Detect which cell encompasses the target text, then output its (X, Y) center coordinate. 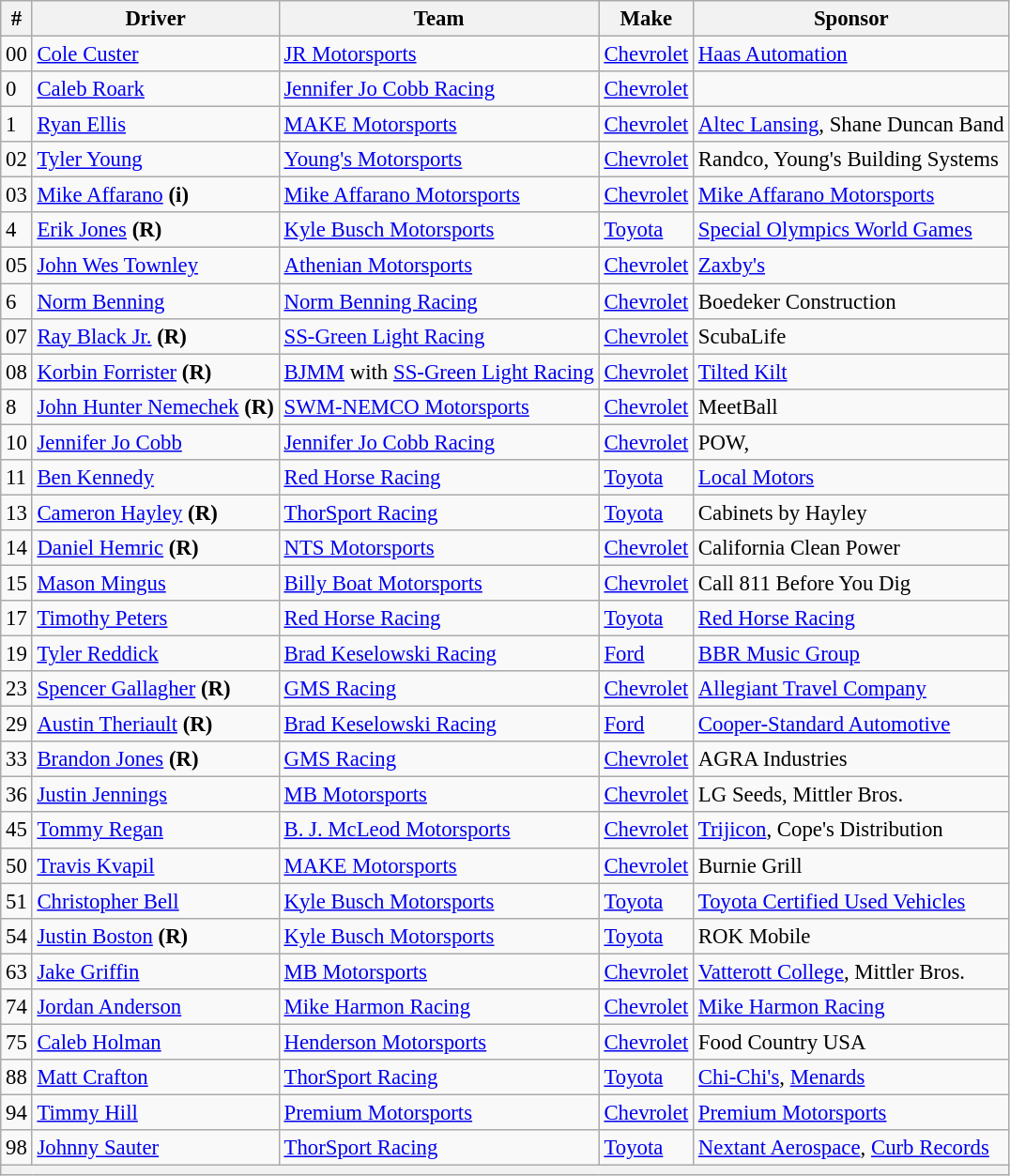
8 (17, 406)
1 (17, 125)
Burnie Grill (851, 865)
LG Seeds, Mittler Bros. (851, 795)
Ben Kennedy (156, 478)
Vatterott College, Mittler Bros. (851, 971)
B. J. McLeod Motorsports (439, 831)
Caleb Roark (156, 89)
Austin Theriault (R) (156, 725)
29 (17, 725)
54 (17, 936)
Make (646, 19)
Local Motors (851, 478)
Justin Boston (R) (156, 936)
POW, (851, 442)
Travis Kvapil (156, 865)
Justin Jennings (156, 795)
08 (17, 372)
Billy Boat Motorsports (439, 583)
Special Olympics World Games (851, 230)
NTS Motorsports (439, 548)
Timothy Peters (156, 619)
Nextant Aerospace, Curb Records (851, 1148)
Matt Crafton (156, 1077)
33 (17, 759)
Daniel Hemric (R) (156, 548)
Randco, Young's Building Systems (851, 160)
36 (17, 795)
23 (17, 689)
19 (17, 654)
10 (17, 442)
13 (17, 512)
Jordan Anderson (156, 1007)
California Clean Power (851, 548)
Christopher Bell (156, 901)
11 (17, 478)
Ryan Ellis (156, 125)
Jake Griffin (156, 971)
Jennifer Jo Cobb (156, 442)
74 (17, 1007)
17 (17, 619)
Toyota Certified Used Vehicles (851, 901)
BJMM with SS-Green Light Racing (439, 372)
ROK Mobile (851, 936)
ScubaLife (851, 336)
Johnny Sauter (156, 1148)
Chi-Chi's, Menards (851, 1077)
SWM-NEMCO Motorsports (439, 406)
Henderson Motorsports (439, 1042)
63 (17, 971)
75 (17, 1042)
15 (17, 583)
John Wes Townley (156, 266)
98 (17, 1148)
Ray Black Jr. (R) (156, 336)
Mike Affarano (i) (156, 195)
Haas Automation (851, 54)
Brandon Jones (R) (156, 759)
Korbin Forrister (R) (156, 372)
6 (17, 301)
50 (17, 865)
Altec Lansing, Shane Duncan Band (851, 125)
88 (17, 1077)
Norm Benning (156, 301)
51 (17, 901)
# (17, 19)
Food Country USA (851, 1042)
Timmy Hill (156, 1112)
Allegiant Travel Company (851, 689)
Caleb Holman (156, 1042)
Athenian Motorsports (439, 266)
0 (17, 89)
Trijicon, Cope's Distribution (851, 831)
00 (17, 54)
Erik Jones (R) (156, 230)
02 (17, 160)
SS-Green Light Racing (439, 336)
MeetBall (851, 406)
Cabinets by Hayley (851, 512)
Norm Benning Racing (439, 301)
94 (17, 1112)
Mason Mingus (156, 583)
AGRA Industries (851, 759)
Tilted Kilt (851, 372)
Team (439, 19)
Tommy Regan (156, 831)
07 (17, 336)
Tyler Reddick (156, 654)
Tyler Young (156, 160)
Cole Custer (156, 54)
Zaxby's (851, 266)
Cameron Hayley (R) (156, 512)
John Hunter Nemechek (R) (156, 406)
Spencer Gallagher (R) (156, 689)
Call 811 Before You Dig (851, 583)
Sponsor (851, 19)
Cooper-Standard Automotive (851, 725)
BBR Music Group (851, 654)
Boedeker Construction (851, 301)
45 (17, 831)
4 (17, 230)
14 (17, 548)
JR Motorsports (439, 54)
Young's Motorsports (439, 160)
03 (17, 195)
Driver (156, 19)
05 (17, 266)
